Pinpoint the cell where the given text exists, returning its (x, y) midpoint coordinate. 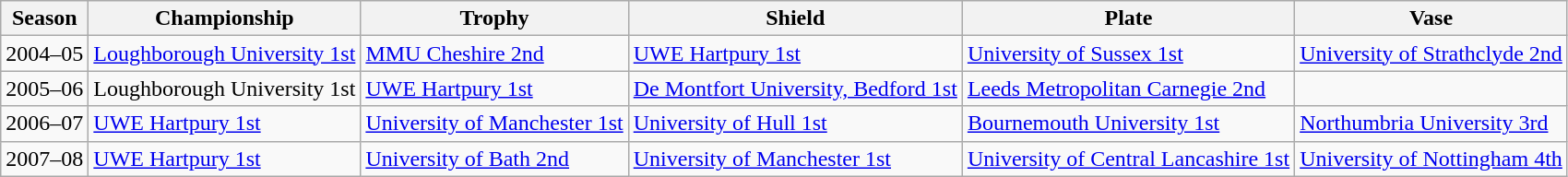
Plate (1128, 18)
University of Bath 2nd (494, 159)
2004–05 (44, 53)
Vase (1431, 18)
University of Central Lancashire 1st (1128, 159)
University of Nottingham 4th (1431, 159)
MMU Cheshire 2nd (494, 53)
2006–07 (44, 124)
Trophy (494, 18)
Shield (795, 18)
De Montfort University, Bedford 1st (795, 88)
Bournemouth University 1st (1128, 124)
University of Strathclyde 2nd (1431, 53)
2005–06 (44, 88)
2007–08 (44, 159)
Northumbria University 3rd (1431, 124)
Leeds Metropolitan Carnegie 2nd (1128, 88)
University of Sussex 1st (1128, 53)
Championship (225, 18)
University of Hull 1st (795, 124)
Season (44, 18)
